Locate the cell with the specified text and output its (x, y) center coordinate. 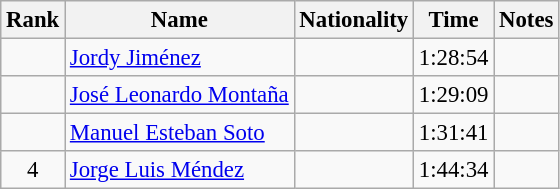
Manuel Esteban Soto (180, 133)
Notes (526, 20)
1:28:54 (454, 58)
Nationality (354, 20)
4 (33, 170)
Jordy Jiménez (180, 58)
Rank (33, 20)
1:44:34 (454, 170)
José Leonardo Montaña (180, 95)
1:31:41 (454, 133)
Jorge Luis Méndez (180, 170)
Time (454, 20)
1:29:09 (454, 95)
Name (180, 20)
